Determine the [x, y] coordinate at the center of the cell enclosing the given text.  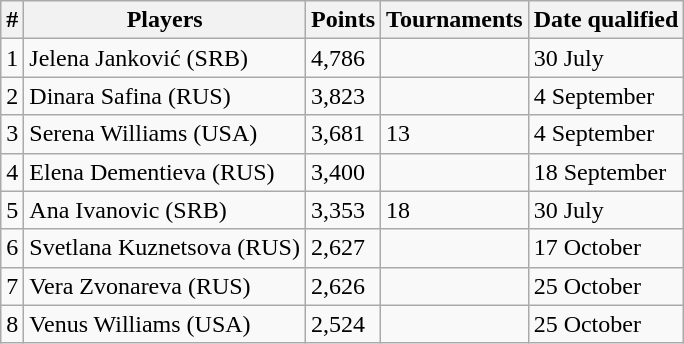
3,353 [342, 210]
2,626 [342, 286]
3,681 [342, 134]
18 [455, 210]
Dinara Safina (RUS) [165, 96]
1 [12, 58]
3,400 [342, 172]
Vera Zvonareva (RUS) [165, 286]
Tournaments [455, 20]
17 October [606, 248]
Svetlana Kuznetsova (RUS) [165, 248]
5 [12, 210]
3,823 [342, 96]
Date qualified [606, 20]
7 [12, 286]
Jelena Janković (SRB) [165, 58]
Players [165, 20]
2,627 [342, 248]
Serena Williams (USA) [165, 134]
2 [12, 96]
4 [12, 172]
3 [12, 134]
Elena Dementieva (RUS) [165, 172]
8 [12, 324]
Ana Ivanovic (SRB) [165, 210]
4,786 [342, 58]
Venus Williams (USA) [165, 324]
Points [342, 20]
2,524 [342, 324]
6 [12, 248]
13 [455, 134]
# [12, 20]
18 September [606, 172]
